Pinpoint the cell where the given text exists, returning its (x, y) midpoint coordinate. 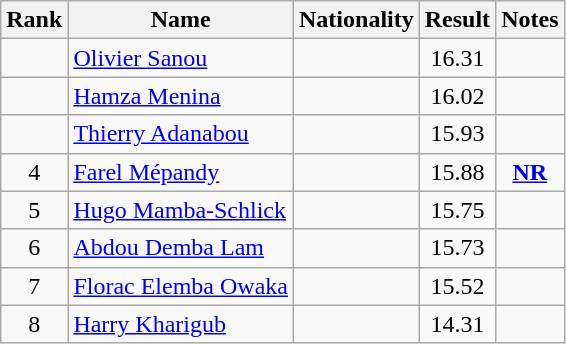
15.75 (457, 210)
Nationality (357, 20)
16.02 (457, 96)
Rank (34, 20)
6 (34, 248)
NR (530, 172)
15.52 (457, 286)
15.93 (457, 134)
Notes (530, 20)
15.88 (457, 172)
7 (34, 286)
4 (34, 172)
15.73 (457, 248)
Florac Elemba Owaka (181, 286)
14.31 (457, 324)
16.31 (457, 58)
Name (181, 20)
Harry Kharigub (181, 324)
Result (457, 20)
Hugo Mamba-Schlick (181, 210)
8 (34, 324)
Abdou Demba Lam (181, 248)
5 (34, 210)
Thierry Adanabou (181, 134)
Olivier Sanou (181, 58)
Hamza Menina (181, 96)
Farel Mépandy (181, 172)
